Locate the cell with the specified text and output its (x, y) center coordinate. 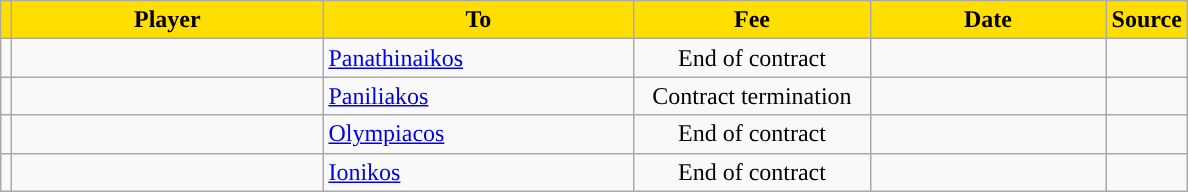
Fee (752, 20)
Ionikos (478, 172)
Panathinaikos (478, 58)
Player (168, 20)
Paniliakos (478, 96)
To (478, 20)
Date (988, 20)
Source (1146, 20)
Contract termination (752, 96)
Olympiacos (478, 134)
